Find where the given text appears and provide that cell's center as [X, Y] coordinate. 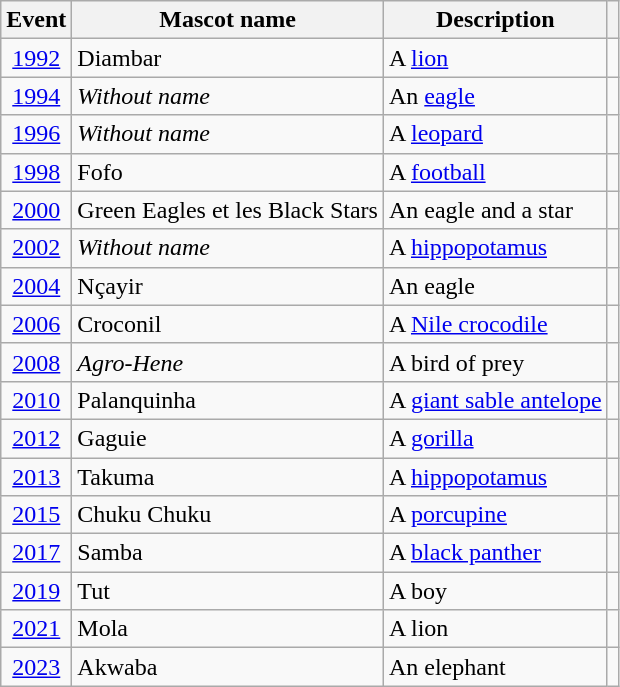
Description [495, 20]
2004 [36, 286]
2017 [36, 553]
Fofo [228, 172]
2006 [36, 324]
2000 [36, 210]
2012 [36, 438]
Diambar [228, 58]
2008 [36, 362]
Event [36, 20]
2015 [36, 515]
Palanquinha [228, 400]
Mascot name [228, 20]
A boy [495, 591]
2021 [36, 629]
1996 [36, 134]
A black panther [495, 553]
1994 [36, 96]
A leopard [495, 134]
2019 [36, 591]
Samba [228, 553]
A gorilla [495, 438]
1992 [36, 58]
Nçayir [228, 286]
Croconil [228, 324]
An eagle and a star [495, 210]
Agro-Hene [228, 362]
Chuku Chuku [228, 515]
An elephant [495, 667]
A porcupine [495, 515]
Akwaba [228, 667]
Gaguie [228, 438]
Mola [228, 629]
Tut [228, 591]
Takuma [228, 477]
A football [495, 172]
2002 [36, 248]
A giant sable antelope [495, 400]
2010 [36, 400]
Green Eagles et les Black Stars [228, 210]
2013 [36, 477]
2023 [36, 667]
1998 [36, 172]
A Nile crocodile [495, 324]
A bird of prey [495, 362]
